Search for the cell housing the specified text and yield its (x, y) center coordinate. 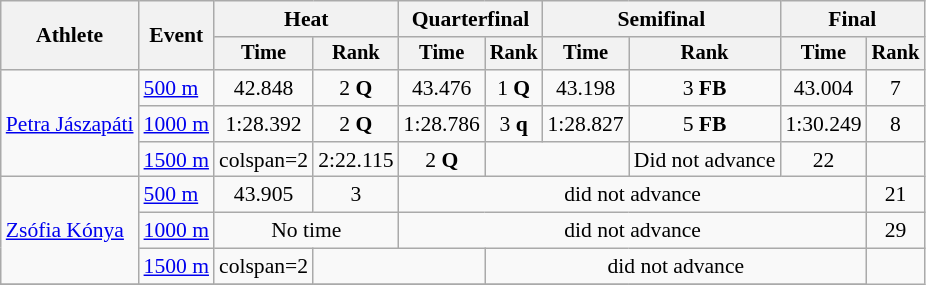
1:30.249 (823, 124)
Semifinal (661, 19)
29 (896, 231)
21 (896, 195)
Quarterfinal (471, 19)
22 (823, 160)
3 (356, 195)
43.004 (823, 88)
7 (896, 88)
43.198 (585, 88)
3 q (514, 124)
8 (896, 124)
5 FB (705, 124)
43.476 (442, 88)
Athlete (70, 36)
Heat (306, 19)
2:22.115 (356, 160)
Did not advance (705, 160)
Event (176, 36)
1 Q (514, 88)
No time (306, 231)
43.905 (264, 195)
1:28.786 (442, 124)
Zsófia Kónya (70, 230)
Final (852, 19)
1:28.392 (264, 124)
42.848 (264, 88)
3 FB (705, 88)
1:28.827 (585, 124)
Petra Jászapáti (70, 124)
